Provide the (x, y) coordinate of the cell's center where the given text is located.  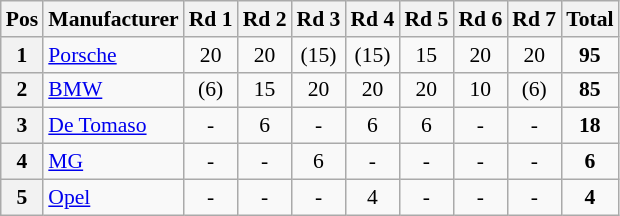
Rd 2 (265, 19)
3 (22, 126)
Manufacturer (113, 19)
1 (22, 55)
Porsche (113, 55)
Rd 6 (480, 19)
Rd 4 (372, 19)
Rd 3 (319, 19)
Rd 1 (211, 19)
5 (22, 197)
2 (22, 90)
Rd 5 (426, 19)
95 (590, 55)
10 (480, 90)
BMW (113, 90)
18 (590, 126)
De Tomaso (113, 126)
85 (590, 90)
Rd 7 (534, 19)
Opel (113, 197)
Total (590, 19)
MG (113, 162)
Pos (22, 19)
